Search for the cell housing the specified text and yield its [X, Y] center coordinate. 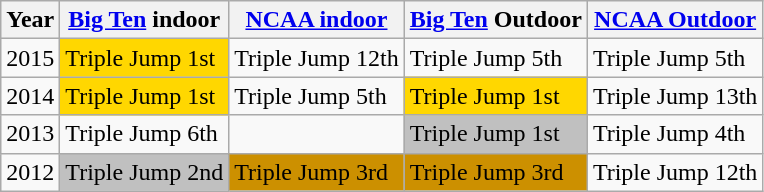
Triple Jump 13th [675, 96]
Big Ten indoor [144, 20]
2012 [30, 172]
2015 [30, 58]
Triple Jump 2nd [144, 172]
2013 [30, 134]
Year [30, 20]
2014 [30, 96]
NCAA indoor [317, 20]
NCAA Outdoor [675, 20]
Triple Jump 6th [144, 134]
Big Ten Outdoor [496, 20]
Triple Jump 4th [675, 134]
